Return the (X, Y) coordinate for the center point of the cell that contains the specified text.  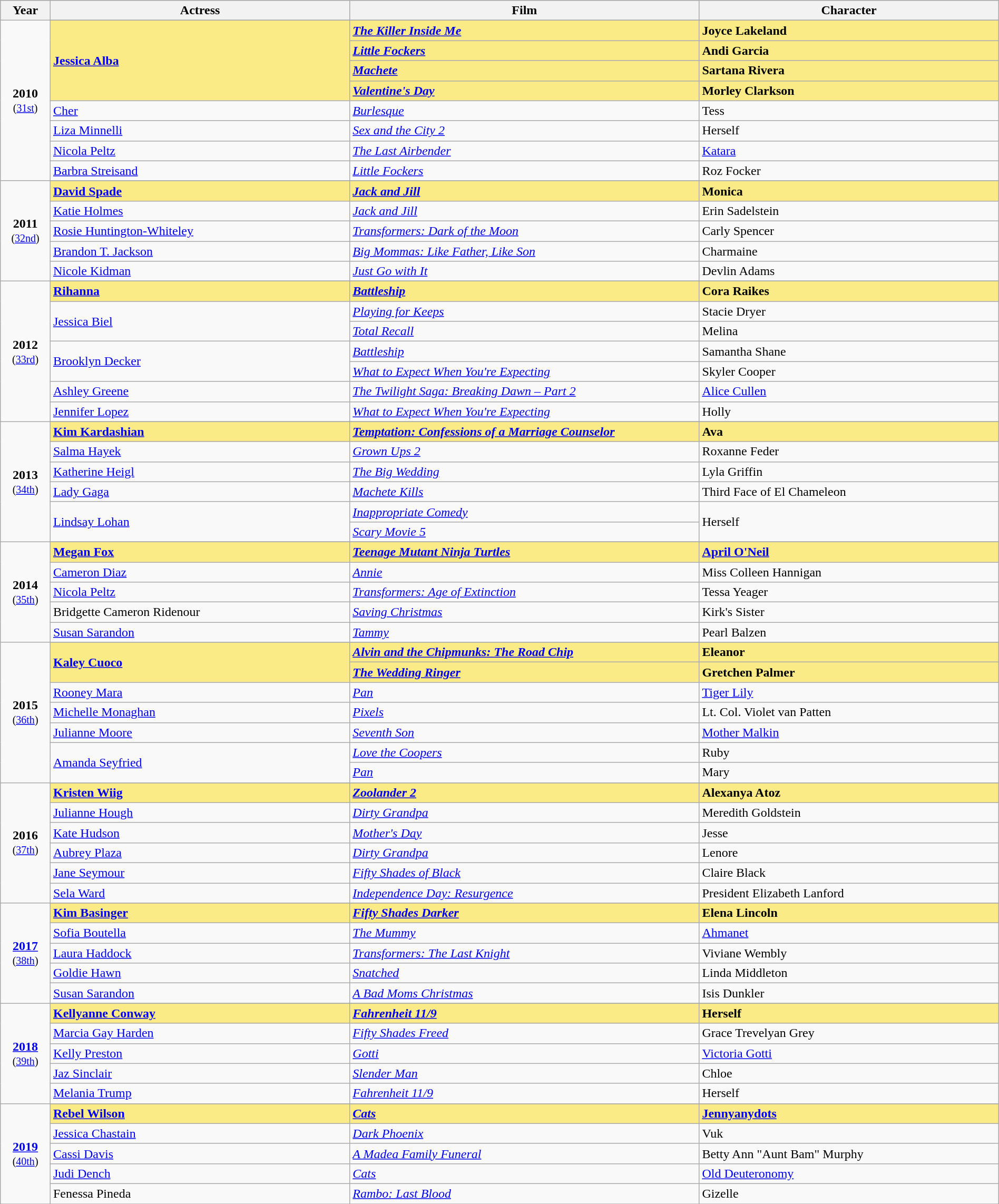
Skyler Cooper (849, 371)
Machete Kills (525, 492)
Joyce Lakeland (849, 31)
Old Deuteronomy (849, 1173)
Stacie Dryer (849, 311)
April O'Neil (849, 552)
Saving Christmas (525, 612)
Pearl Balzen (849, 632)
Jessica Biel (200, 321)
2018(39th) (25, 1053)
Valentine's Day (525, 91)
The Last Airbender (525, 151)
Total Recall (525, 331)
Amanda Seyfried (200, 762)
Katara (849, 151)
2019(40th) (25, 1153)
Annie (525, 572)
Monica (849, 191)
Fenessa Pineda (200, 1193)
Rebel Wilson (200, 1113)
Dark Phoenix (525, 1133)
Katie Holmes (200, 211)
Miss Colleen Hannigan (849, 572)
2016(37th) (25, 843)
Brooklyn Decker (200, 361)
Jane Seymour (200, 873)
Brandon T. Jackson (200, 251)
Sela Ward (200, 893)
Snatched (525, 973)
Independence Day: Resurgence (525, 893)
The Mummy (525, 933)
Katherine Heigl (200, 472)
Lyla Griffin (849, 472)
Fifty Shades Darker (525, 913)
Rambo: Last Blood (525, 1193)
Teenage Mutant Ninja Turtles (525, 552)
Scary Movie 5 (525, 532)
Rosie Huntington-Whiteley (200, 231)
2011(32nd) (25, 231)
Jennyanydots (849, 1113)
Chloe (849, 1073)
Kristen Wiig (200, 792)
Tammy (525, 632)
Grown Ups 2 (525, 452)
Grace Trevelyan Grey (849, 1033)
Pixels (525, 712)
Lt. Col. Violet van Patten (849, 712)
Mother's Day (525, 833)
Claire Black (849, 873)
Kirk's Sister (849, 612)
Jaz Sinclair (200, 1073)
Actress (200, 11)
Marcia Gay Harden (200, 1033)
Alice Cullen (849, 391)
Judi Dench (200, 1173)
Ruby (849, 752)
Roxanne Feder (849, 452)
Alvin and the Chipmunks: The Road Chip (525, 652)
Lindsay Lohan (200, 522)
Kim Basinger (200, 913)
Cora Raikes (849, 291)
A Madea Family Funeral (525, 1153)
Tess (849, 111)
Third Face of El Chameleon (849, 492)
Eleanor (849, 652)
Lenore (849, 853)
Fifty Shades of Black (525, 873)
Viviane Wembly (849, 953)
Kaley Cuoco (200, 662)
Transformers: Dark of the Moon (525, 231)
Kellyanne Conway (200, 1013)
Betty Ann "Aunt Bam" Murphy (849, 1153)
Just Go with It (525, 271)
Holly (849, 412)
Nicole Kidman (200, 271)
Gretchen Palmer (849, 672)
2010(31st) (25, 101)
Film (525, 11)
Laura Haddock (200, 953)
Ahmanet (849, 933)
Love the Coopers (525, 752)
2015(36th) (25, 712)
The Big Wedding (525, 472)
Devlin Adams (849, 271)
Liza Minnelli (200, 131)
Charmaine (849, 251)
2014(35th) (25, 592)
Transformers: The Last Knight (525, 953)
Gizelle (849, 1193)
Kate Hudson (200, 833)
Aubrey Plaza (200, 853)
Alexanya Atoz (849, 792)
Sartana Rivera (849, 71)
Character (849, 11)
Kim Kardashian (200, 432)
Ashley Greene (200, 391)
A Bad Moms Christmas (525, 993)
Victoria Gotti (849, 1053)
Elena Lincoln (849, 913)
Linda Middleton (849, 973)
Big Mommas: Like Father, Like Son (525, 251)
Andi Garcia (849, 51)
Slender Man (525, 1073)
Mother Malkin (849, 732)
President Elizabeth Lanford (849, 893)
2013(34th) (25, 482)
Isis Dunkler (849, 993)
Tessa Yeager (849, 592)
Vuk (849, 1133)
Sofia Boutella (200, 933)
Jessica Chastain (200, 1133)
2012(33rd) (25, 351)
Cassi Davis (200, 1153)
Jennifer Lopez (200, 412)
Julianne Hough (200, 813)
Gotti (525, 1053)
Meredith Goldstein (849, 813)
Morley Clarkson (849, 91)
Ava (849, 432)
Temptation: Confessions of a Marriage Counselor (525, 432)
David Spade (200, 191)
Sex and the City 2 (525, 131)
Salma Hayek (200, 452)
Inappropriate Comedy (525, 512)
Cher (200, 111)
Tiger Lily (849, 692)
Jesse (849, 833)
Rihanna (200, 291)
Erin Sadelstein (849, 211)
Bridgette Cameron Ridenour (200, 612)
Fifty Shades Freed (525, 1033)
Barbra Streisand (200, 171)
Zoolander 2 (525, 792)
Lady Gaga (200, 492)
Michelle Monaghan (200, 712)
The Wedding Ringer (525, 672)
Julianne Moore (200, 732)
Seventh Son (525, 732)
Kelly Preston (200, 1053)
Carly Spencer (849, 231)
Goldie Hawn (200, 973)
Melina (849, 331)
Cameron Diaz (200, 572)
Playing for Keeps (525, 311)
Mary (849, 772)
Megan Fox (200, 552)
Transformers: Age of Extinction (525, 592)
Machete (525, 71)
Burlesque (525, 111)
Jessica Alba (200, 61)
Roz Focker (849, 171)
Year (25, 11)
Melania Trump (200, 1093)
The Twilight Saga: Breaking Dawn – Part 2 (525, 391)
Rooney Mara (200, 692)
Samantha Shane (849, 351)
2017(38th) (25, 953)
The Killer Inside Me (525, 31)
